From the cell containing the given text, extract its center point as [X, Y] coordinate. 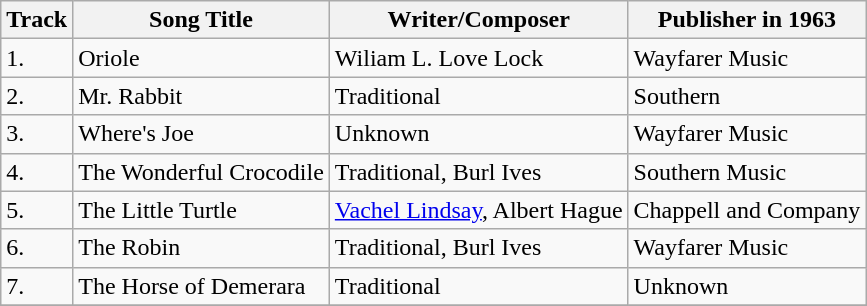
Song Title [202, 20]
Track [37, 20]
Chappell and Company [747, 210]
5. [37, 210]
7. [37, 286]
Where's Joe [202, 134]
Wiliam L. Love Lock [478, 58]
Southern [747, 96]
The Wonderful Crocodile [202, 172]
The Little Turtle [202, 210]
3. [37, 134]
Writer/Composer [478, 20]
1. [37, 58]
2. [37, 96]
Southern Music [747, 172]
6. [37, 248]
Vachel Lindsay, Albert Hague [478, 210]
Mr. Rabbit [202, 96]
Publisher in 1963 [747, 20]
Oriole [202, 58]
The Horse of Demerara [202, 286]
The Robin [202, 248]
4. [37, 172]
